Locate the cell with the specified text and output its (X, Y) center coordinate. 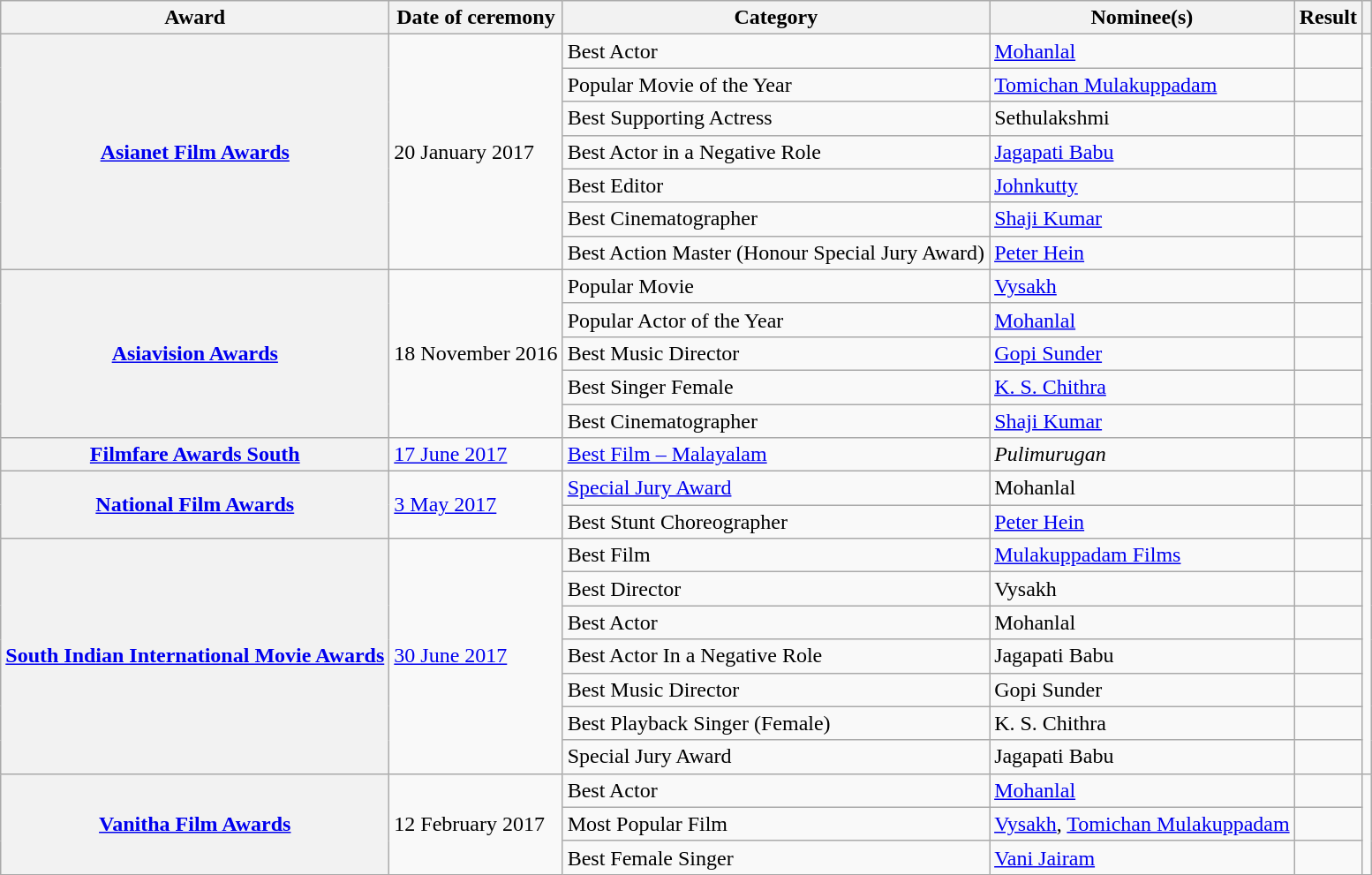
18 November 2016 (476, 353)
Best Director (775, 589)
Result (1328, 18)
National Film Awards (195, 505)
20 January 2017 (476, 152)
Best Actor In a Negative Role (775, 656)
Popular Movie (775, 286)
Best Film – Malayalam (775, 455)
Best Stunt Choreographer (775, 522)
Johnkutty (1142, 185)
Best Supporting Actress (775, 118)
Sethulakshmi (1142, 118)
Date of ceremony (476, 18)
Most Popular Film (775, 824)
Vani Jairam (1142, 857)
Popular Movie of the Year (775, 85)
Vanitha Film Awards (195, 824)
12 February 2017 (476, 824)
Nominee(s) (1142, 18)
Best Female Singer (775, 857)
Best Action Master (Honour Special Jury Award) (775, 253)
South Indian International Movie Awards (195, 656)
17 June 2017 (476, 455)
Best Film (775, 555)
Best Actor in a Negative Role (775, 152)
Award (195, 18)
Tomichan Mulakuppadam (1142, 85)
Best Editor (775, 185)
30 June 2017 (476, 656)
Pulimurugan (1142, 455)
Best Singer Female (775, 387)
Mulakuppadam Films (1142, 555)
Filmfare Awards South (195, 455)
Asianet Film Awards (195, 152)
Vysakh, Tomichan Mulakuppadam (1142, 824)
Category (775, 18)
Best Playback Singer (Female) (775, 723)
3 May 2017 (476, 505)
Asiavision Awards (195, 353)
Popular Actor of the Year (775, 320)
